Scan for the cell matching the given text and deliver its [X, Y] coordinate at center. 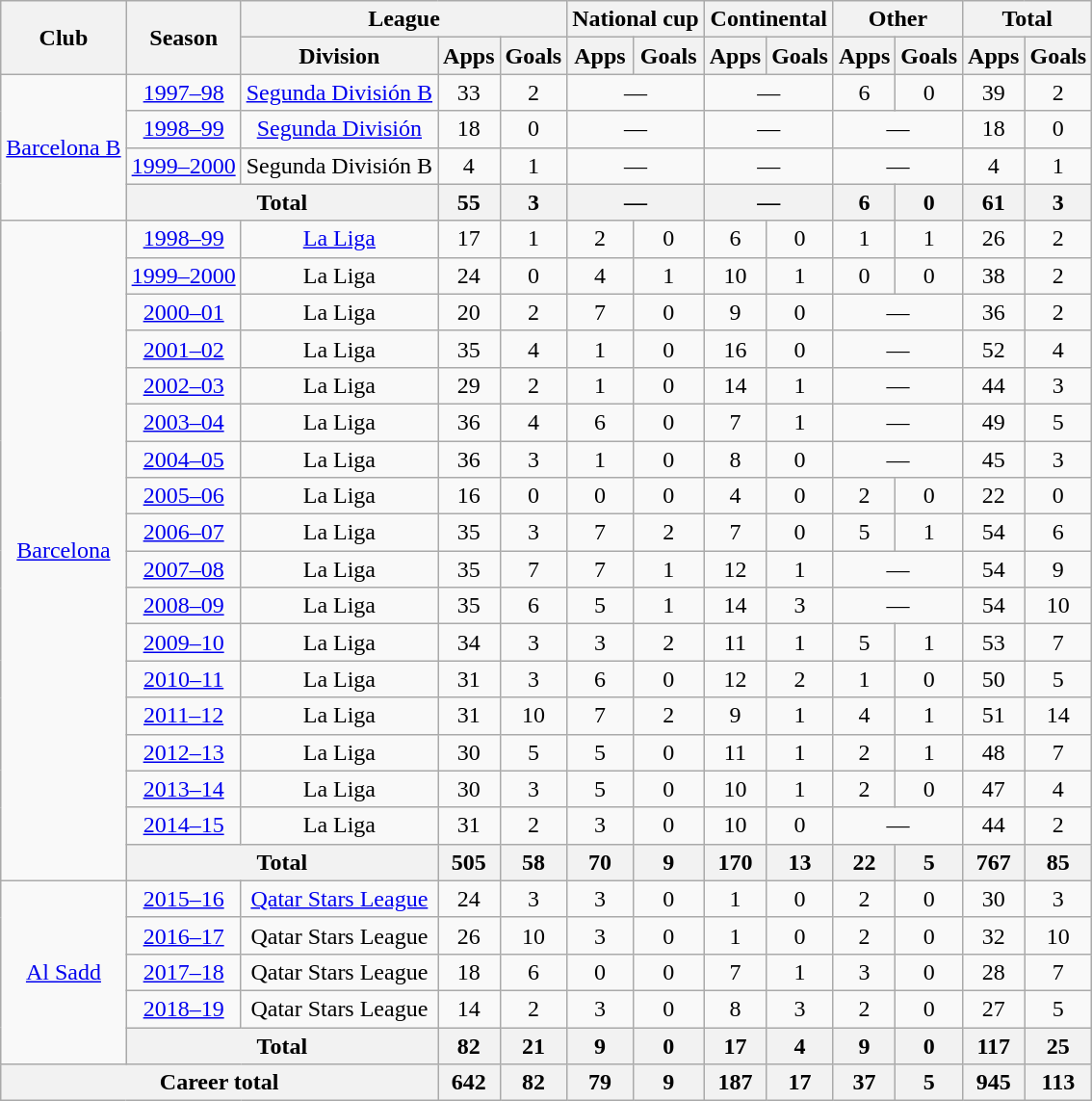
55 [469, 202]
29 [469, 385]
Division [339, 56]
51 [994, 716]
1997–98 [183, 92]
49 [994, 422]
League [404, 19]
47 [994, 789]
38 [994, 275]
2017–18 [183, 972]
13 [800, 862]
National cup [636, 19]
50 [994, 679]
37 [864, 1083]
Barcelona [64, 551]
45 [994, 459]
2015–16 [183, 899]
767 [994, 862]
2010–11 [183, 679]
39 [994, 92]
505 [469, 862]
32 [994, 935]
2005–06 [183, 496]
28 [994, 972]
2007–08 [183, 569]
Barcelona B [64, 147]
2006–07 [183, 533]
53 [994, 642]
2003–04 [183, 422]
642 [469, 1083]
33 [469, 92]
58 [533, 862]
Season [183, 38]
170 [735, 862]
Career total [220, 1083]
2004–05 [183, 459]
21 [533, 1045]
2012–13 [183, 752]
Segunda División [339, 129]
2011–12 [183, 716]
52 [994, 349]
Club [64, 38]
2002–03 [183, 385]
2001–02 [183, 349]
25 [1058, 1045]
187 [735, 1083]
61 [994, 202]
113 [1058, 1083]
117 [994, 1045]
34 [469, 642]
Al Sadd [64, 972]
79 [600, 1083]
945 [994, 1083]
Continental [768, 19]
2000–01 [183, 312]
70 [600, 862]
Other [897, 19]
27 [994, 1009]
48 [994, 752]
2016–17 [183, 935]
85 [1058, 862]
2009–10 [183, 642]
2013–14 [183, 789]
20 [469, 312]
2008–09 [183, 606]
2018–19 [183, 1009]
2014–15 [183, 826]
